Extract the (x, y) coordinate from the center of the cell holding the provided text.  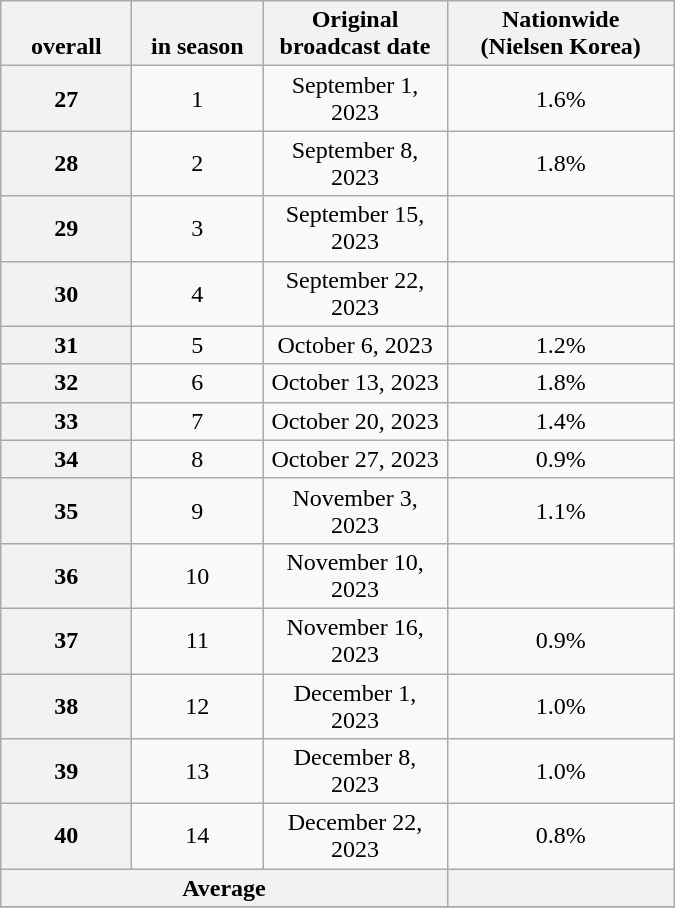
November 3, 2023 (355, 510)
32 (66, 383)
39 (66, 772)
33 (66, 421)
11 (198, 640)
December 22, 2023 (355, 836)
2 (198, 164)
10 (198, 576)
overall (66, 34)
October 20, 2023 (355, 421)
in season (198, 34)
4 (198, 294)
1 (198, 98)
37 (66, 640)
3 (198, 228)
9 (198, 510)
6 (198, 383)
27 (66, 98)
14 (198, 836)
13 (198, 772)
35 (66, 510)
September 8, 2023 (355, 164)
Original broadcast date (355, 34)
October 6, 2023 (355, 345)
December 1, 2023 (355, 706)
1.6% (560, 98)
1.2% (560, 345)
November 16, 2023 (355, 640)
38 (66, 706)
September 1, 2023 (355, 98)
36 (66, 576)
September 15, 2023 (355, 228)
12 (198, 706)
1.1% (560, 510)
29 (66, 228)
1.4% (560, 421)
September 22, 2023 (355, 294)
34 (66, 459)
November 10, 2023 (355, 576)
Nationwide(Nielsen Korea) (560, 34)
Average (224, 888)
5 (198, 345)
0.8% (560, 836)
40 (66, 836)
7 (198, 421)
31 (66, 345)
30 (66, 294)
December 8, 2023 (355, 772)
28 (66, 164)
8 (198, 459)
October 27, 2023 (355, 459)
October 13, 2023 (355, 383)
